Output the (x, y) coordinate of the center of the cell containing the given text.  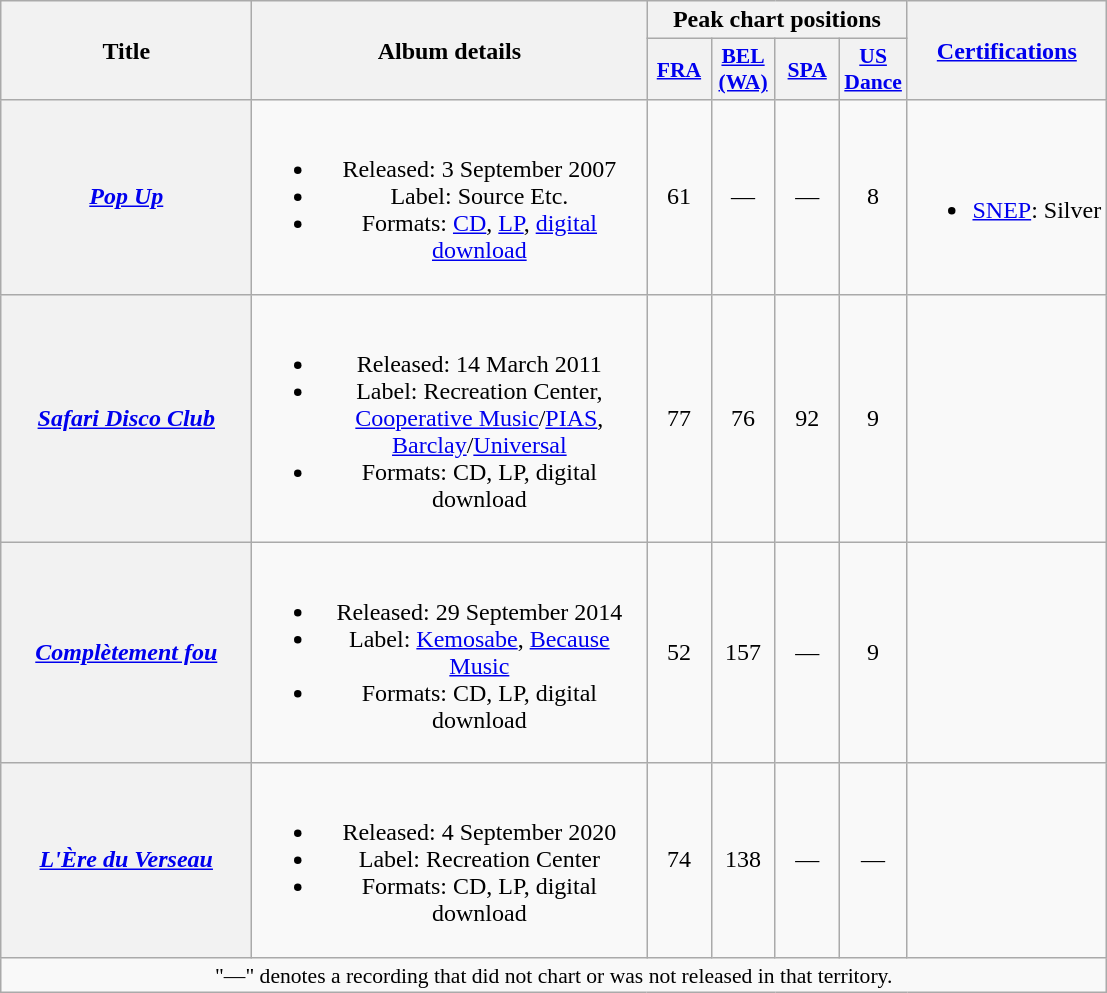
76 (743, 418)
FRA (679, 70)
Title (126, 50)
Safari Disco Club (126, 418)
Album details (450, 50)
77 (679, 418)
SNEP: Silver (1007, 197)
138 (743, 860)
92 (807, 418)
Released: 4 September 2020Label: Recreation CenterFormats: CD, LP, digital download (450, 860)
Certifications (1007, 50)
Released: 29 September 2014Label: Kemosabe, Because MusicFormats: CD, LP, digital download (450, 652)
BEL(WA) (743, 70)
Peak chart positions (777, 20)
Pop Up (126, 197)
"—" denotes a recording that did not chart or was not released in that territory. (554, 975)
74 (679, 860)
8 (873, 197)
Released: 14 March 2011Label: Recreation Center, Cooperative Music/PIAS, Barclay/UniversalFormats: CD, LP, digital download (450, 418)
157 (743, 652)
Released: 3 September 2007Label: Source Etc.Formats: CD, LP, digital download (450, 197)
Complètement fou (126, 652)
USDance (873, 70)
L'Ère du Verseau (126, 860)
52 (679, 652)
SPA (807, 70)
61 (679, 197)
